Identify which cell holds the provided text, then report its (X, Y) central coordinate. 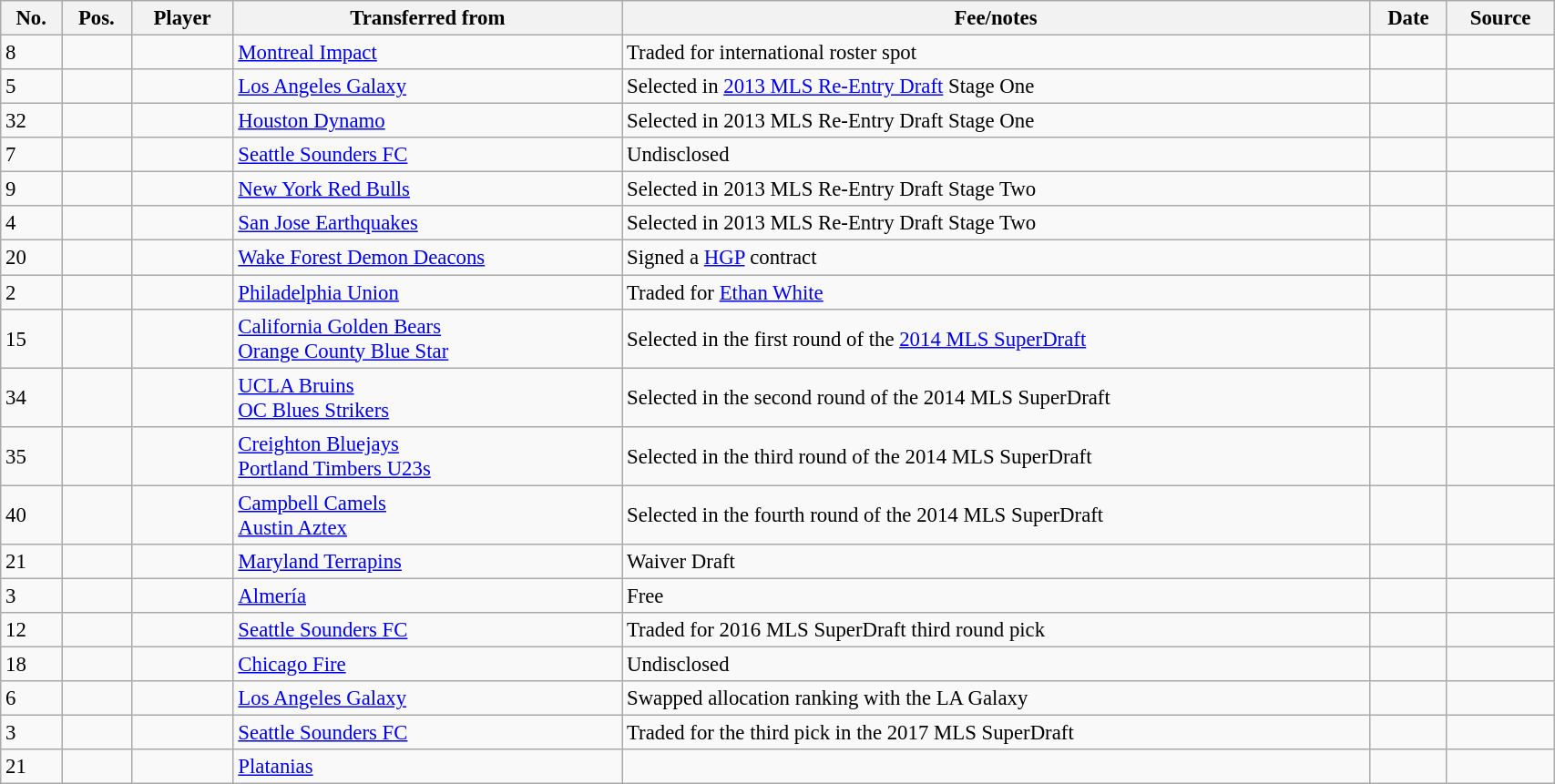
Fee/notes (997, 18)
Player (182, 18)
15 (31, 339)
2 (31, 292)
San Jose Earthquakes (428, 223)
20 (31, 258)
8 (31, 53)
California Golden Bears Orange County Blue Star (428, 339)
Montreal Impact (428, 53)
Wake Forest Demon Deacons (428, 258)
Date (1408, 18)
Maryland Terrapins (428, 562)
Source (1499, 18)
4 (31, 223)
Selected in the third round of the 2014 MLS SuperDraft (997, 455)
Selected in the first round of the 2014 MLS SuperDraft (997, 339)
Campbell Camels Austin Aztex (428, 515)
Transferred from (428, 18)
9 (31, 189)
35 (31, 455)
Traded for Ethan White (997, 292)
12 (31, 630)
UCLA Bruins OC Blues Strikers (428, 397)
6 (31, 698)
40 (31, 515)
Traded for 2016 MLS SuperDraft third round pick (997, 630)
Signed a HGP contract (997, 258)
Free (997, 596)
18 (31, 664)
Selected in the second round of the 2014 MLS SuperDraft (997, 397)
Creighton Bluejays Portland Timbers U23s (428, 455)
7 (31, 155)
New York Red Bulls (428, 189)
Traded for the third pick in the 2017 MLS SuperDraft (997, 733)
Platanias (428, 767)
Waiver Draft (997, 562)
Chicago Fire (428, 664)
Houston Dynamo (428, 121)
5 (31, 87)
32 (31, 121)
Traded for international roster spot (997, 53)
34 (31, 397)
Philadelphia Union (428, 292)
Swapped allocation ranking with the LA Galaxy (997, 698)
Selected in the fourth round of the 2014 MLS SuperDraft (997, 515)
Pos. (97, 18)
Almería (428, 596)
No. (31, 18)
